Determine the [x, y] coordinate at the center of the cell enclosing the given text.  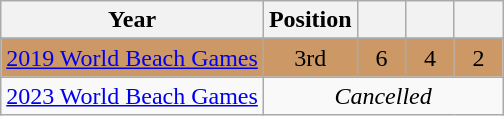
6 [382, 58]
2019 World Beach Games [132, 58]
3rd [310, 58]
Position [310, 20]
Year [132, 20]
4 [430, 58]
2023 World Beach Games [132, 96]
2 [478, 58]
Cancelled [382, 96]
